Locate the cell with the specified text and output its (x, y) center coordinate. 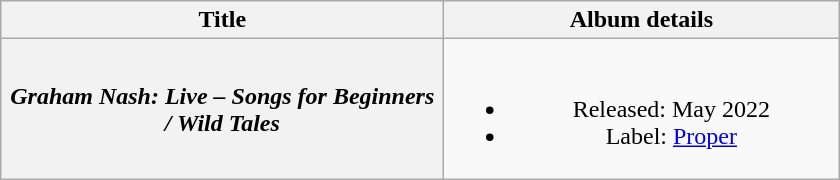
Released: May 2022Label: Proper (642, 109)
Graham Nash: Live – Songs for Beginners / Wild Tales (222, 109)
Title (222, 20)
Album details (642, 20)
